Return [x, y] of the center of cell containing provided text 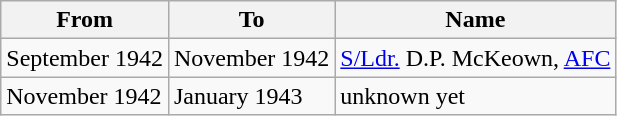
From [85, 20]
unknown yet [476, 96]
S/Ldr. D.P. McKeown, AFC [476, 58]
Name [476, 20]
January 1943 [251, 96]
To [251, 20]
September 1942 [85, 58]
